Find where the given text appears and provide that cell's center as (x, y) coordinate. 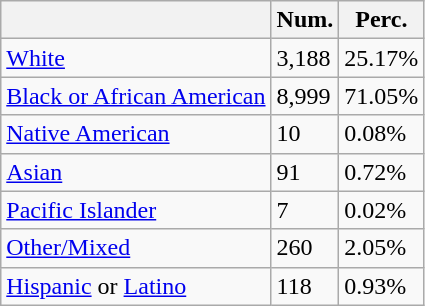
0.72% (382, 172)
0.93% (382, 286)
91 (305, 172)
Num. (305, 20)
Hispanic or Latino (136, 286)
Black or African American (136, 96)
260 (305, 248)
118 (305, 286)
Pacific Islander (136, 210)
25.17% (382, 58)
2.05% (382, 248)
7 (305, 210)
0.02% (382, 210)
10 (305, 134)
Perc. (382, 20)
0.08% (382, 134)
White (136, 58)
71.05% (382, 96)
3,188 (305, 58)
Other/Mixed (136, 248)
8,999 (305, 96)
Asian (136, 172)
Native American (136, 134)
